Pinpoint the cell where the given text exists, returning its [x, y] midpoint coordinate. 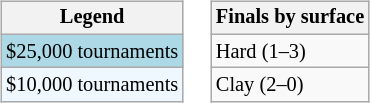
Finals by surface [290, 18]
$10,000 tournaments [92, 85]
Hard (1–3) [290, 51]
Clay (2–0) [290, 85]
Legend [92, 18]
$25,000 tournaments [92, 51]
